Pinpoint the cell where the given text exists, returning its (X, Y) midpoint coordinate. 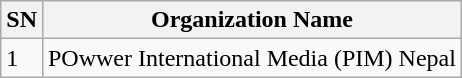
SN (22, 20)
Organization Name (252, 20)
1 (22, 58)
POwwer International Media (PIM) Nepal (252, 58)
